Scan for the cell matching the given text and deliver its (X, Y) coordinate at center. 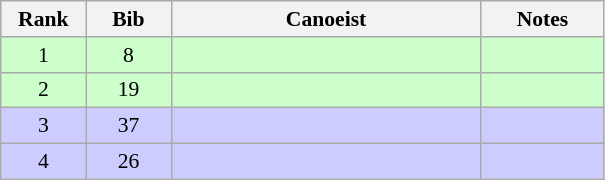
Canoeist (326, 19)
4 (44, 162)
8 (128, 55)
19 (128, 90)
Notes (542, 19)
37 (128, 126)
Rank (44, 19)
Bib (128, 19)
1 (44, 55)
2 (44, 90)
3 (44, 126)
26 (128, 162)
